Provide the (x, y) coordinate of the cell's center where the given text is located.  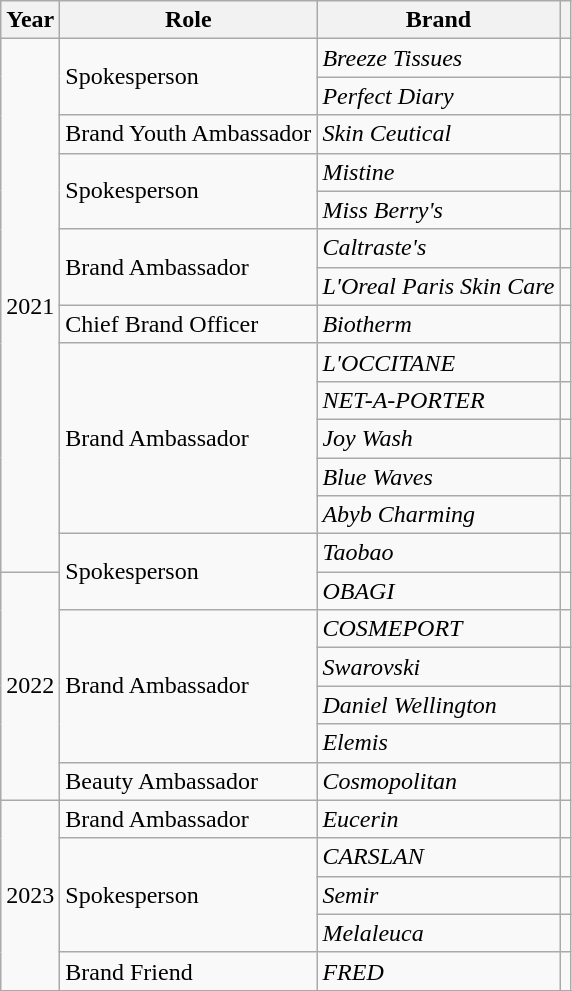
Blue Waves (438, 477)
2021 (30, 306)
Brand (438, 20)
FRED (438, 971)
L'OCCITANE (438, 362)
Role (188, 20)
OBAGI (438, 591)
Cosmopolitan (438, 781)
Semir (438, 895)
COSMEPORT (438, 629)
Joy Wash (438, 438)
Daniel Wellington (438, 705)
Melaleuca (438, 933)
Swarovski (438, 667)
Taobao (438, 553)
NET-A-PORTER (438, 400)
2022 (30, 686)
Elemis (438, 743)
CARSLAN (438, 857)
Miss Berry's (438, 210)
Mistine (438, 172)
L'Oreal Paris Skin Care (438, 286)
Brand Youth Ambassador (188, 134)
Perfect Diary (438, 96)
Beauty Ambassador (188, 781)
Breeze Tissues (438, 58)
2023 (30, 895)
Biotherm (438, 324)
Caltraste's (438, 248)
Year (30, 20)
Abyb Charming (438, 515)
Skin Ceutical (438, 134)
Chief Brand Officer (188, 324)
Brand Friend (188, 971)
Eucerin (438, 819)
